Search for the cell housing the specified text and yield its (x, y) center coordinate. 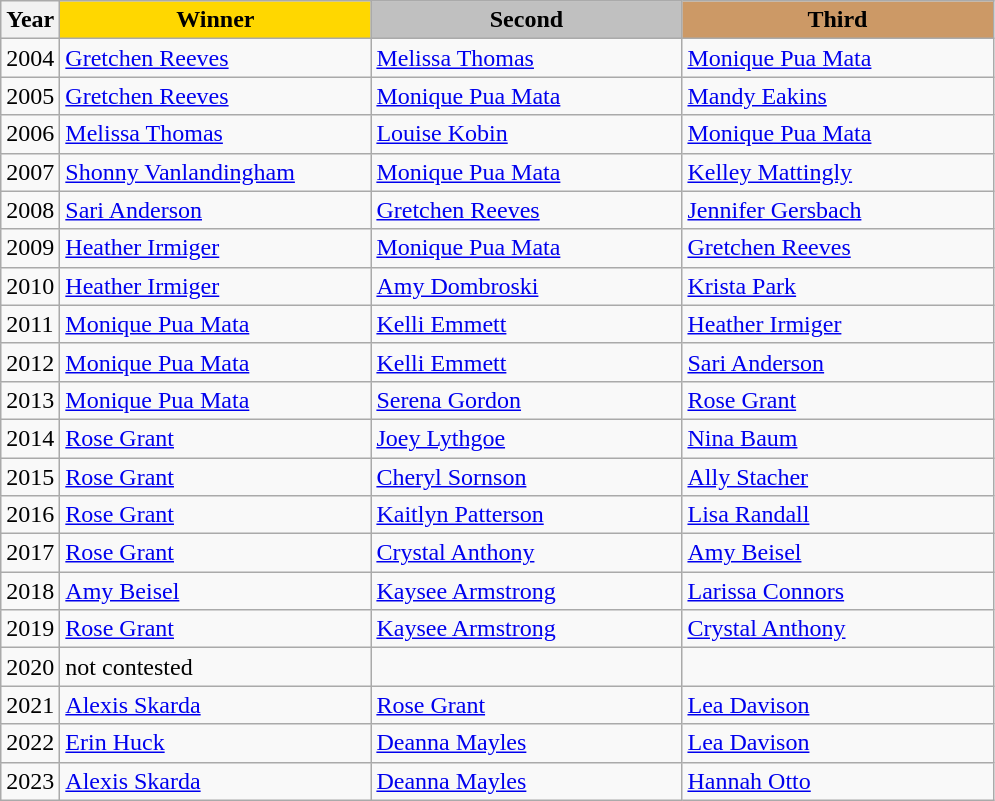
2006 (30, 134)
2008 (30, 210)
Mandy Eakins (838, 96)
2016 (30, 515)
2004 (30, 58)
2005 (30, 96)
Cheryl Sornson (526, 477)
Amy Dombroski (526, 286)
Hannah Otto (838, 781)
Nina Baum (838, 438)
2018 (30, 591)
Jennifer Gersbach (838, 210)
2023 (30, 781)
2014 (30, 438)
Ally Stacher (838, 477)
2021 (30, 705)
2011 (30, 324)
Third (838, 20)
Shonny Vanlandingham (216, 172)
Kelley Mattingly (838, 172)
Second (526, 20)
Erin Huck (216, 743)
Joey Lythgoe (526, 438)
2012 (30, 362)
2019 (30, 629)
Krista Park (838, 286)
Winner (216, 20)
2009 (30, 248)
2017 (30, 553)
Larissa Connors (838, 591)
Lisa Randall (838, 515)
2015 (30, 477)
2010 (30, 286)
2007 (30, 172)
2013 (30, 400)
Louise Kobin (526, 134)
not contested (216, 667)
2020 (30, 667)
Year (30, 20)
2022 (30, 743)
Serena Gordon (526, 400)
Kaitlyn Patterson (526, 515)
